Find where the given text appears and provide that cell's center as (X, Y) coordinate. 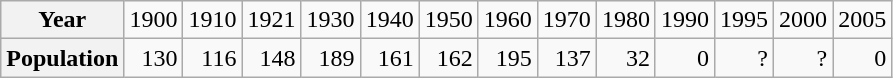
162 (448, 58)
116 (212, 58)
2005 (862, 20)
161 (390, 58)
1900 (154, 20)
Population (62, 58)
130 (154, 58)
32 (626, 58)
1921 (272, 20)
2000 (804, 20)
1970 (566, 20)
1910 (212, 20)
189 (330, 58)
137 (566, 58)
1930 (330, 20)
148 (272, 58)
1940 (390, 20)
Year (62, 20)
1990 (684, 20)
1980 (626, 20)
1995 (744, 20)
1950 (448, 20)
195 (508, 58)
1960 (508, 20)
